Output the (x, y) coordinate of the center of the cell containing the given text.  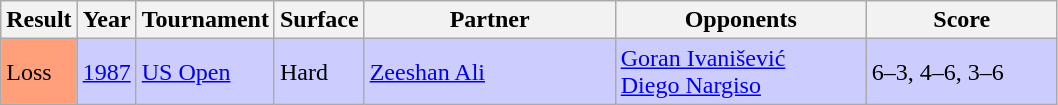
Result (39, 20)
Opponents (740, 20)
Year (106, 20)
Goran Ivanišević Diego Nargiso (740, 72)
6–3, 4–6, 3–6 (962, 72)
US Open (205, 72)
Score (962, 20)
1987 (106, 72)
Surface (319, 20)
Zeeshan Ali (490, 72)
Tournament (205, 20)
Hard (319, 72)
Loss (39, 72)
Partner (490, 20)
